Provide the (X, Y) coordinate of the cell's center where the given text is located.  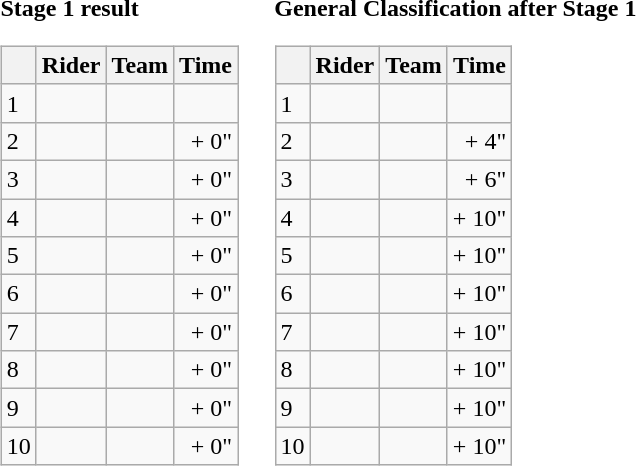
+ 4" (479, 141)
+ 6" (479, 179)
